Detect which cell encompasses the target text, then output its [x, y] center coordinate. 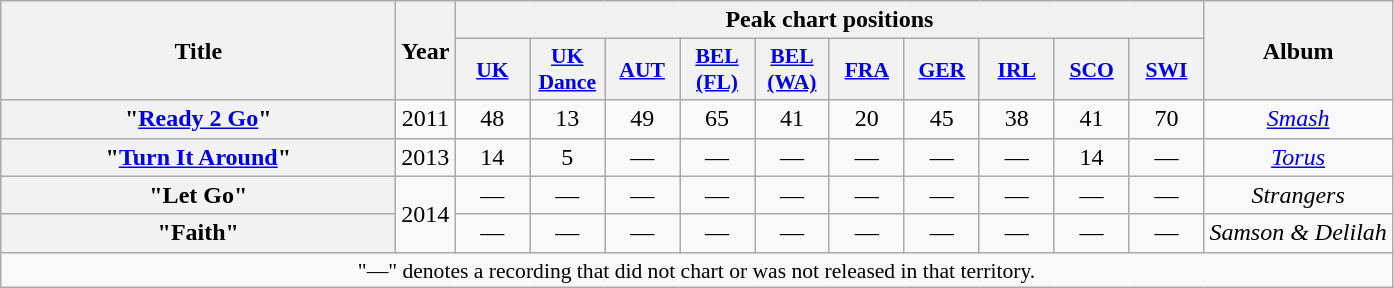
SCO [1092, 70]
2013 [426, 157]
2014 [426, 214]
"—" denotes a recording that did not chart or was not released in that territory. [697, 270]
13 [568, 119]
65 [718, 119]
"Faith" [198, 233]
AUT [642, 70]
38 [1016, 119]
FRA [866, 70]
Torus [1298, 157]
48 [492, 119]
49 [642, 119]
45 [942, 119]
UK [492, 70]
Samson & Delilah [1298, 233]
Title [198, 50]
70 [1166, 119]
"Let Go" [198, 195]
Smash [1298, 119]
"Ready 2 Go" [198, 119]
BEL(FL) [718, 70]
Strangers [1298, 195]
BEL(WA) [792, 70]
SWI [1166, 70]
20 [866, 119]
Peak chart positions [830, 20]
"Turn It Around" [198, 157]
Year [426, 50]
GER [942, 70]
Album [1298, 50]
IRL [1016, 70]
5 [568, 157]
2011 [426, 119]
UKDance [568, 70]
